Provide the [x, y] coordinate of the cell's center where the given text is located.  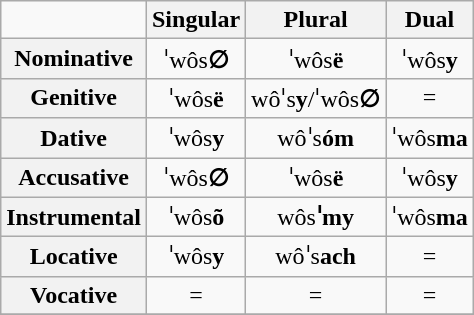
ˈwôsõ [196, 217]
wôˈsóm [316, 138]
Dative [74, 138]
wôˈsy/ˈwôs∅ [316, 98]
Instrumental [74, 217]
Nominative [74, 59]
Dual [430, 20]
wôsˈmy [316, 217]
Vocative [74, 295]
Singular [196, 20]
Plural [316, 20]
wôˈsach [316, 257]
Locative [74, 257]
Accusative [74, 178]
Genitive [74, 98]
